Scan for the cell matching the given text and deliver its (X, Y) coordinate at center. 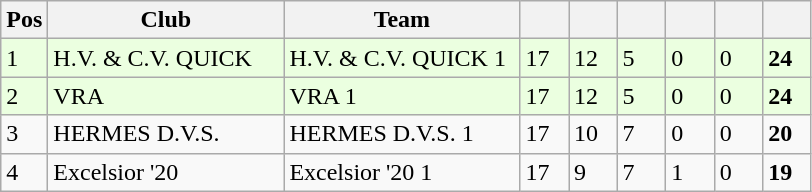
19 (788, 172)
Team (402, 20)
H.V. & C.V. QUICK 1 (402, 58)
H.V. & C.V. QUICK (166, 58)
HERMES D.V.S. (166, 134)
9 (592, 172)
Club (166, 20)
Excelsior '20 1 (402, 172)
10 (592, 134)
Excelsior '20 (166, 172)
VRA 1 (402, 96)
4 (24, 172)
20 (788, 134)
2 (24, 96)
3 (24, 134)
HERMES D.V.S. 1 (402, 134)
VRA (166, 96)
Pos (24, 20)
